Return (x, y) of the center of cell containing provided text 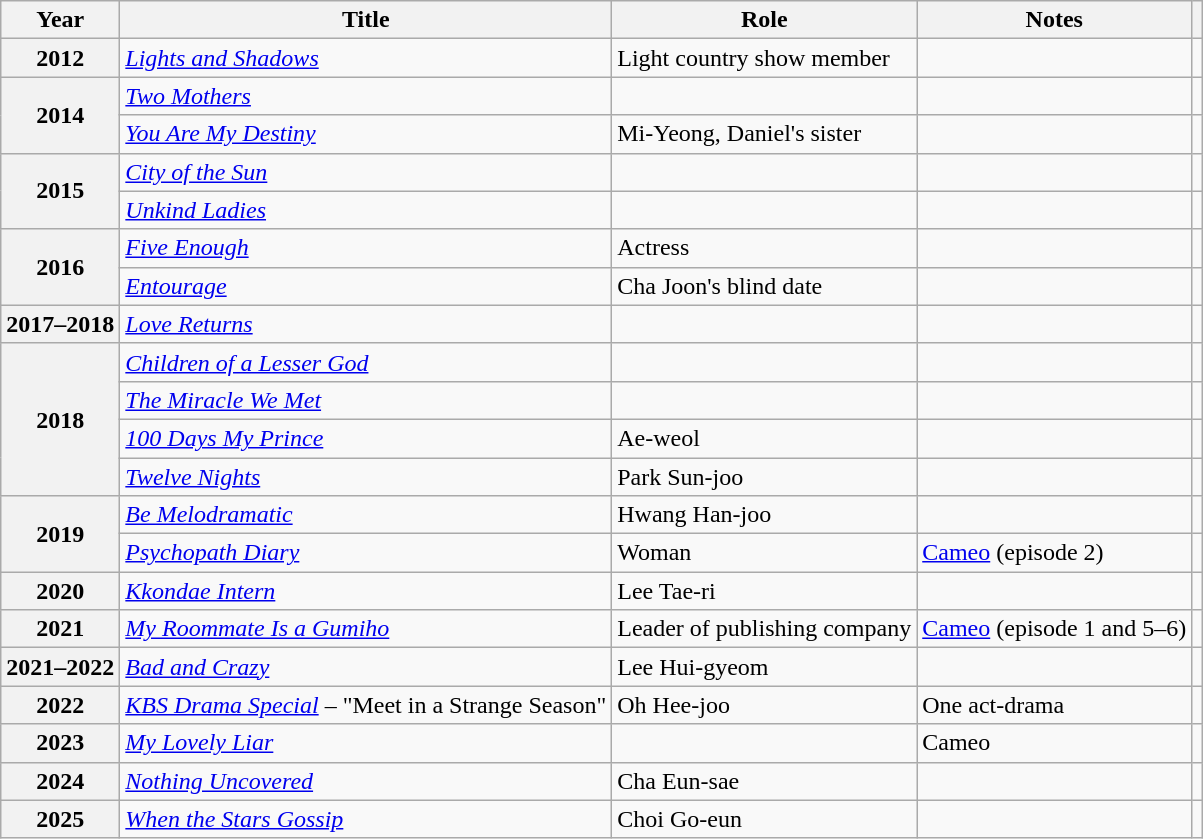
Bad and Crazy (366, 667)
Cha Eun-sae (764, 781)
Light country show member (764, 58)
One act-drama (1054, 705)
Woman (764, 553)
Park Sun-joo (764, 477)
2024 (60, 781)
Leader of publishing company (764, 629)
2017–2018 (60, 324)
2023 (60, 743)
100 Days My Prince (366, 438)
Kkondae Intern (366, 591)
Twelve Nights (366, 477)
Entourage (366, 286)
Cha Joon's blind date (764, 286)
Be Melodramatic (366, 515)
2015 (60, 191)
Unkind Ladies (366, 210)
2019 (60, 534)
2021–2022 (60, 667)
Notes (1054, 20)
Love Returns (366, 324)
2016 (60, 267)
Ae-weol (764, 438)
My Lovely Liar (366, 743)
Lee Hui-gyeom (764, 667)
Choi Go-eun (764, 819)
You Are My Destiny (366, 134)
2012 (60, 58)
Year (60, 20)
Cameo (episode 2) (1054, 553)
KBS Drama Special – "Meet in a Strange Season" (366, 705)
Two Mothers (366, 96)
2020 (60, 591)
City of the Sun (366, 172)
Oh Hee-joo (764, 705)
Cameo (episode 1 and 5–6) (1054, 629)
2025 (60, 819)
2018 (60, 419)
Nothing Uncovered (366, 781)
My Roommate Is a Gumiho (366, 629)
Actress (764, 248)
Role (764, 20)
Title (366, 20)
Cameo (1054, 743)
Children of a Lesser God (366, 362)
Lee Tae-ri (764, 591)
Hwang Han-joo (764, 515)
Psychopath Diary (366, 553)
2014 (60, 115)
2022 (60, 705)
Lights and Shadows (366, 58)
The Miracle We Met (366, 400)
Five Enough (366, 248)
2021 (60, 629)
Mi-Yeong, Daniel's sister (764, 134)
When the Stars Gossip (366, 819)
